From the cell containing the given text, extract its center point as [X, Y] coordinate. 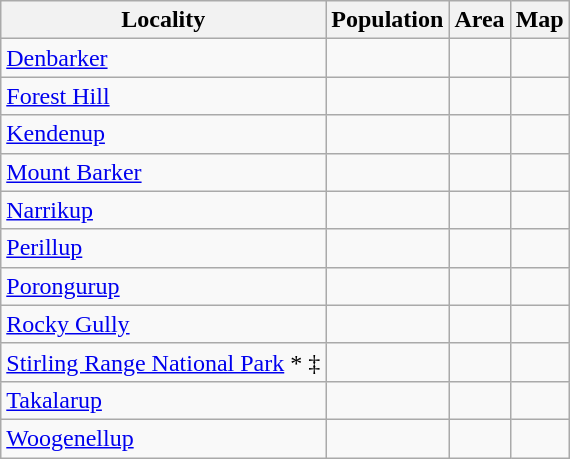
Locality [164, 20]
Stirling Range National Park * ‡ [164, 362]
Denbarker [164, 58]
Kendenup [164, 134]
Rocky Gully [164, 324]
Perillup [164, 248]
Mount Barker [164, 172]
Population [388, 20]
Porongurup [164, 286]
Forest Hill [164, 96]
Area [480, 20]
Woogenellup [164, 438]
Takalarup [164, 400]
Map [540, 20]
Narrikup [164, 210]
